Identify which cell holds the provided text, then report its [X, Y] central coordinate. 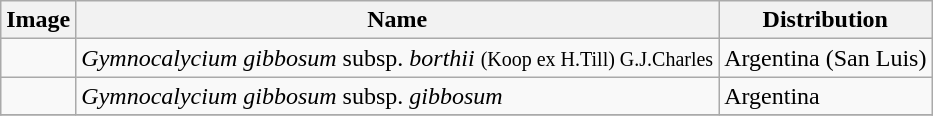
Distribution [826, 20]
Gymnocalycium gibbosum subsp. borthii (Koop ex H.Till) G.J.Charles [398, 58]
Argentina (San Luis) [826, 58]
Image [38, 20]
Argentina [826, 96]
Name [398, 20]
Gymnocalycium gibbosum subsp. gibbosum [398, 96]
